Scan for the cell matching the given text and deliver its (X, Y) coordinate at center. 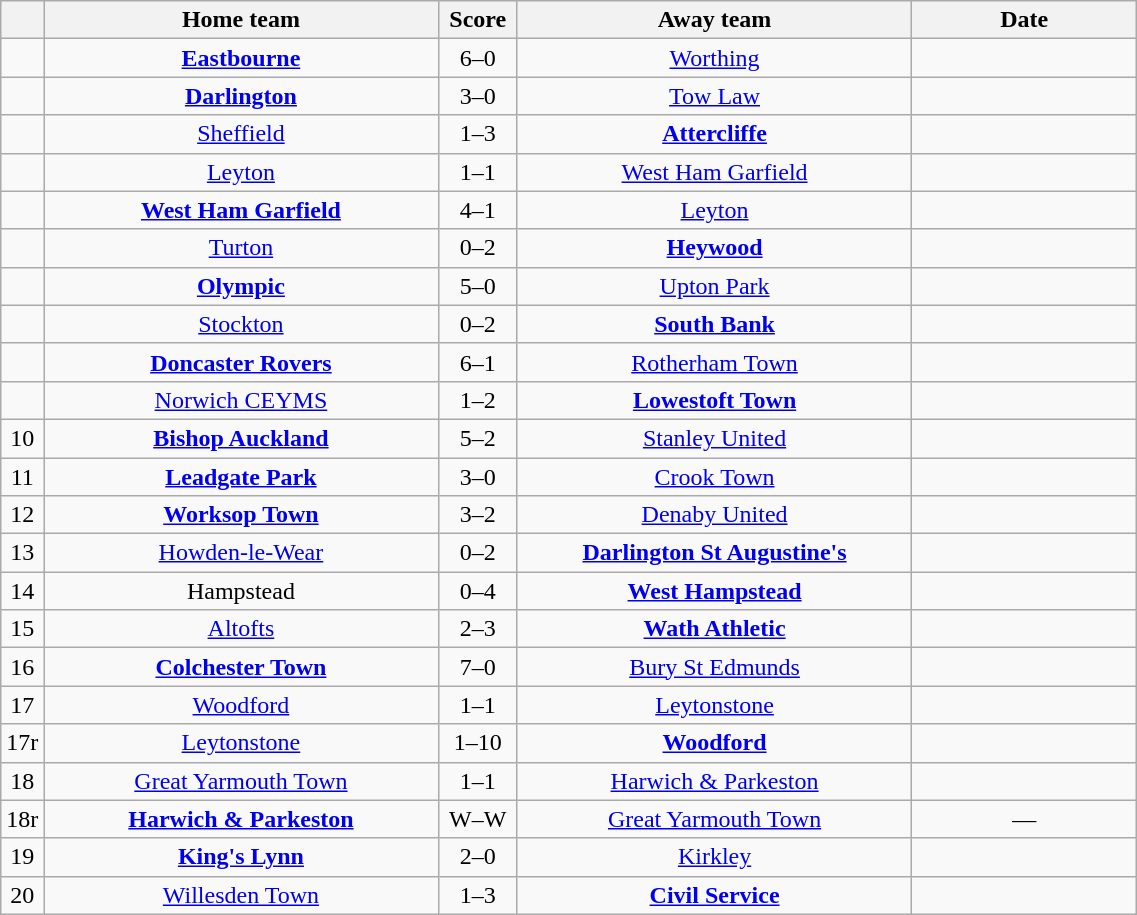
Bury St Edmunds (714, 667)
Rotherham Town (714, 362)
W–W (478, 819)
Eastbourne (241, 58)
0–4 (478, 591)
5–0 (478, 286)
12 (22, 515)
5–2 (478, 438)
Darlington St Augustine's (714, 553)
Home team (241, 20)
West Hampstead (714, 591)
10 (22, 438)
Score (478, 20)
14 (22, 591)
Bishop Auckland (241, 438)
Altofts (241, 629)
Kirkley (714, 857)
7–0 (478, 667)
20 (22, 895)
17 (22, 705)
Date (1024, 20)
Norwich CEYMS (241, 400)
Stockton (241, 324)
Willesden Town (241, 895)
King's Lynn (241, 857)
Denaby United (714, 515)
2–3 (478, 629)
Stanley United (714, 438)
4–1 (478, 210)
3–2 (478, 515)
19 (22, 857)
— (1024, 819)
Worksop Town (241, 515)
Civil Service (714, 895)
Heywood (714, 248)
Doncaster Rovers (241, 362)
Attercliffe (714, 134)
2–0 (478, 857)
18 (22, 781)
13 (22, 553)
Leadgate Park (241, 477)
Crook Town (714, 477)
17r (22, 743)
15 (22, 629)
1–2 (478, 400)
Away team (714, 20)
6–1 (478, 362)
Wath Athletic (714, 629)
Olympic (241, 286)
Sheffield (241, 134)
6–0 (478, 58)
1–10 (478, 743)
Colchester Town (241, 667)
Upton Park (714, 286)
Tow Law (714, 96)
Darlington (241, 96)
Hampstead (241, 591)
Howden-le-Wear (241, 553)
South Bank (714, 324)
Worthing (714, 58)
Lowestoft Town (714, 400)
Turton (241, 248)
18r (22, 819)
11 (22, 477)
16 (22, 667)
